Pinpoint the cell where the given text exists, returning its (X, Y) midpoint coordinate. 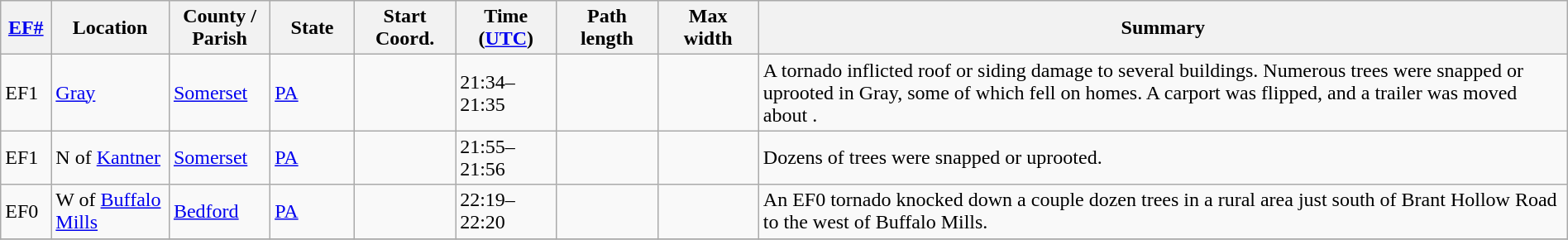
Start Coord. (404, 28)
Summary (1163, 28)
N of Kantner (111, 157)
21:55–21:56 (506, 157)
An EF0 tornado knocked down a couple dozen trees in a rural area just south of Brant Hollow Road to the west of Buffalo Mills. (1163, 212)
Time (UTC) (506, 28)
W of Buffalo Mills (111, 212)
Bedford (219, 212)
County / Parish (219, 28)
22:19–22:20 (506, 212)
EF# (26, 28)
Gray (111, 93)
Location (111, 28)
Max width (708, 28)
21:34–21:35 (506, 93)
State (313, 28)
EF0 (26, 212)
Path length (607, 28)
Dozens of trees were snapped or uprooted. (1163, 157)
